Locate the cell with the specified text and output its [x, y] center coordinate. 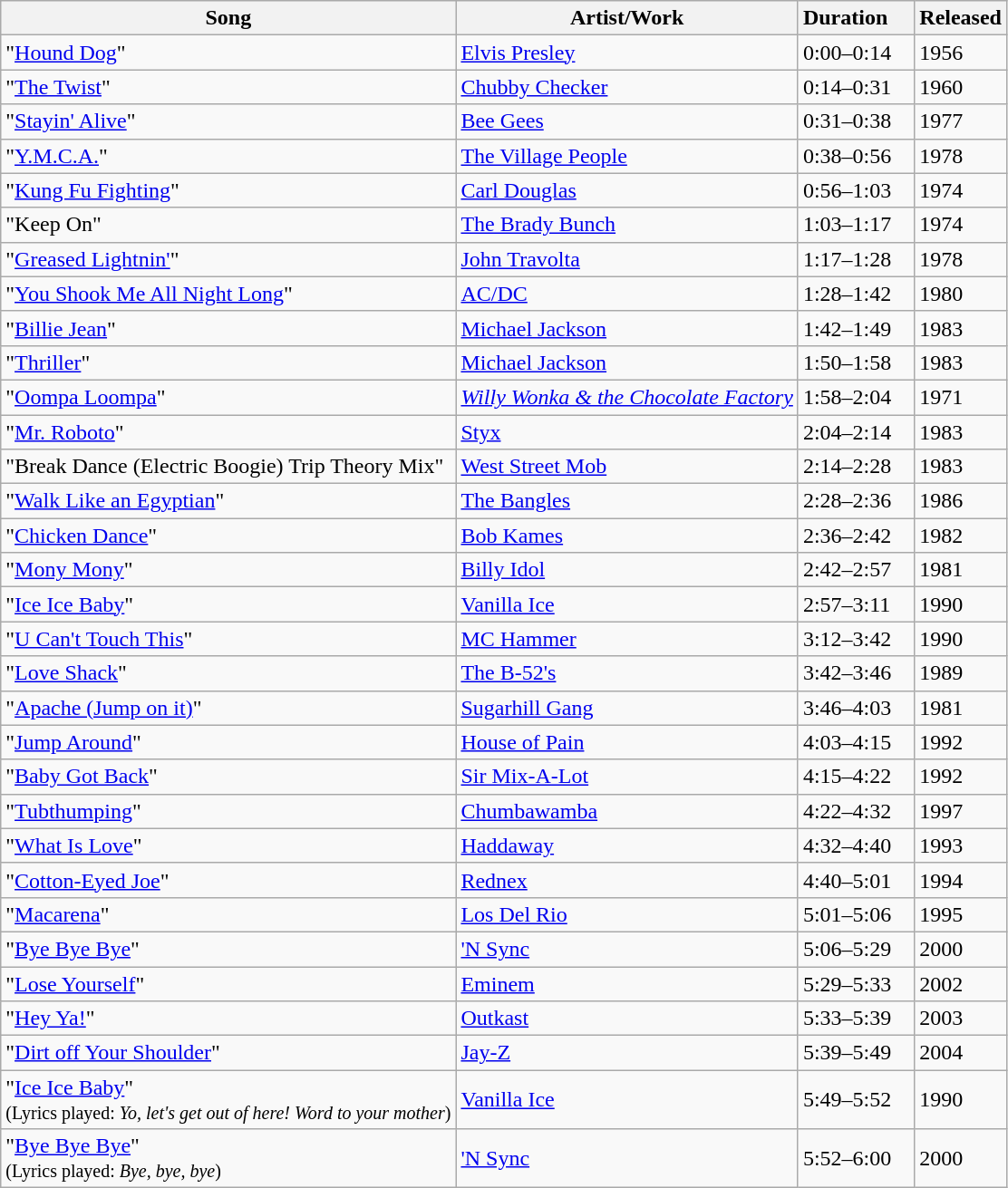
4:03–4:15 [856, 742]
West Street Mob [627, 467]
House of Pain [627, 742]
"The Twist" [228, 87]
3:12–3:42 [856, 639]
"Oompa Loompa" [228, 397]
0:56–1:03 [856, 190]
5:39–5:49 [856, 1053]
Styx [627, 432]
1994 [961, 880]
4:15–4:22 [856, 777]
"Bye Bye Bye"(Lyrics played: Bye, bye, bye) [228, 1158]
1977 [961, 121]
"Jump Around" [228, 742]
Rednex [627, 880]
The Brady Bunch [627, 225]
1:58–2:04 [856, 397]
1:28–1:42 [856, 294]
"Mr. Roboto" [228, 432]
"Kung Fu Fighting" [228, 190]
"Walk Like an Egyptian" [228, 501]
Bee Gees [627, 121]
Chubby Checker [627, 87]
"Dirt off Your Shoulder" [228, 1053]
Outkast [627, 1019]
"What Is Love" [228, 845]
Carl Douglas [627, 190]
"Baby Got Back" [228, 777]
1989 [961, 673]
Haddaway [627, 845]
"Bye Bye Bye" [228, 949]
"Chicken Dance" [228, 536]
"Ice Ice Baby" [228, 604]
1997 [961, 811]
The B-52's [627, 673]
The Bangles [627, 501]
"Hey Ya!" [228, 1019]
5:52–6:00 [856, 1158]
AC/DC [627, 294]
Artist/Work [627, 18]
"Stayin' Alive" [228, 121]
Elvis Presley [627, 53]
3:42–3:46 [856, 673]
Jay-Z [627, 1053]
The Village People [627, 156]
2:14–2:28 [856, 467]
Bob Kames [627, 536]
0:00–0:14 [856, 53]
"Thriller" [228, 362]
Duration [856, 18]
3:46–4:03 [856, 708]
1:17–1:28 [856, 259]
1982 [961, 536]
MC Hammer [627, 639]
"Lose Yourself" [228, 983]
"Billie Jean" [228, 328]
"Macarena" [228, 914]
1980 [961, 294]
Willy Wonka & the Chocolate Factory [627, 397]
2004 [961, 1053]
5:29–5:33 [856, 983]
1:42–1:49 [856, 328]
1956 [961, 53]
"Break Dance (Electric Boogie) Trip Theory Mix" [228, 467]
1:50–1:58 [856, 362]
"U Can't Touch This" [228, 639]
2003 [961, 1019]
Song [228, 18]
4:40–5:01 [856, 880]
Released [961, 18]
"Ice Ice Baby"(Lyrics played: Yo, let's get out of here! Word to your mother) [228, 1100]
2:28–2:36 [856, 501]
Sir Mix-A-Lot [627, 777]
"Hound Dog" [228, 53]
4:32–4:40 [856, 845]
John Travolta [627, 259]
"Y.M.C.A." [228, 156]
1:03–1:17 [856, 225]
"You Shook Me All Night Long" [228, 294]
5:33–5:39 [856, 1019]
"Apache (Jump on it)" [228, 708]
2:57–3:11 [856, 604]
0:31–0:38 [856, 121]
0:38–0:56 [856, 156]
"Tubthumping" [228, 811]
5:06–5:29 [856, 949]
2:36–2:42 [856, 536]
Los Del Rio [627, 914]
"Cotton-Eyed Joe" [228, 880]
4:22–4:32 [856, 811]
"Greased Lightnin'" [228, 259]
1960 [961, 87]
Eminem [627, 983]
"Keep On" [228, 225]
5:49–5:52 [856, 1100]
Sugarhill Gang [627, 708]
1986 [961, 501]
2002 [961, 983]
Billy Idol [627, 570]
Chumbawamba [627, 811]
"Love Shack" [228, 673]
2:04–2:14 [856, 432]
0:14–0:31 [856, 87]
1971 [961, 397]
1993 [961, 845]
"Mony Mony" [228, 570]
1995 [961, 914]
5:01–5:06 [856, 914]
2:42–2:57 [856, 570]
